Determine the [X, Y] coordinate at the center of the cell enclosing the given text.  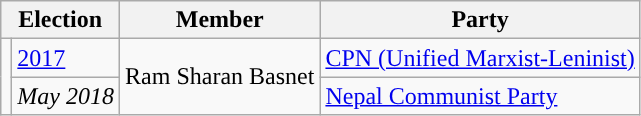
Ram Sharan Basnet [220, 77]
May 2018 [66, 96]
2017 [66, 58]
Member [220, 20]
Election [60, 20]
Party [480, 20]
CPN (Unified Marxist-Leninist) [480, 58]
Nepal Communist Party [480, 96]
